For the text-containing cell, return its midpoint in (X, Y) coordinate format. 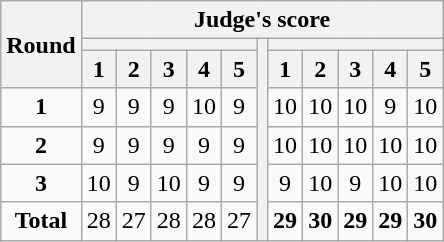
Total (41, 221)
Round (41, 44)
Judge's score (262, 20)
